Find where the given text appears and provide that cell's center as [X, Y] coordinate. 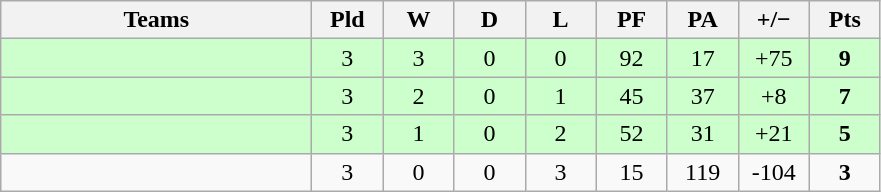
37 [702, 96]
119 [702, 172]
+21 [774, 134]
92 [632, 58]
PF [632, 20]
45 [632, 96]
17 [702, 58]
D [490, 20]
Pts [844, 20]
9 [844, 58]
7 [844, 96]
31 [702, 134]
Pld [348, 20]
L [560, 20]
+8 [774, 96]
15 [632, 172]
+75 [774, 58]
W [418, 20]
52 [632, 134]
Teams [156, 20]
PA [702, 20]
5 [844, 134]
+/− [774, 20]
-104 [774, 172]
